Scan for the cell matching the given text and deliver its [x, y] coordinate at center. 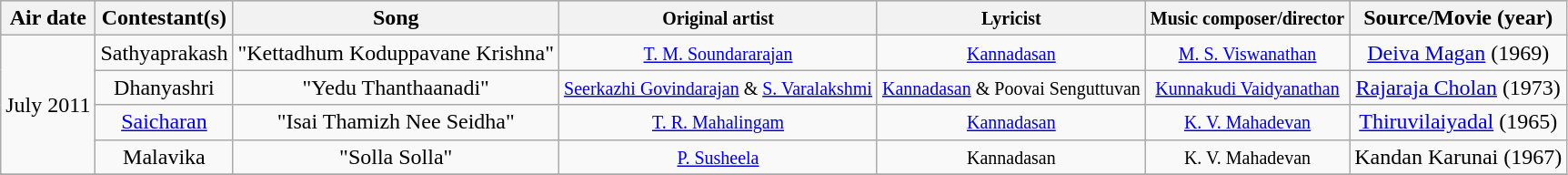
M. S. Viswanathan [1247, 53]
Saicharan [164, 122]
Music composer/director [1247, 18]
"Solla Solla" [397, 157]
Kannadasan & Poovai Senguttuvan [1011, 87]
Contestant(s) [164, 18]
Deiva Magan (1969) [1459, 53]
"Kettadhum Koduppavane Krishna" [397, 53]
Source/Movie (year) [1459, 18]
"Yedu Thanthaanadi" [397, 87]
Lyricist [1011, 18]
T. M. Soundararajan [719, 53]
Original artist [719, 18]
Kandan Karunai (1967) [1459, 157]
"Isai Thamizh Nee Seidha" [397, 122]
Air date [48, 18]
Malavika [164, 157]
Thiruvilaiyadal (1965) [1459, 122]
July 2011 [48, 105]
T. R. Mahalingam [719, 122]
Seerkazhi Govindarajan & S. Varalakshmi [719, 87]
Song [397, 18]
Dhanyashri [164, 87]
Rajaraja Cholan (1973) [1459, 87]
Sathyaprakash [164, 53]
P. Susheela [719, 157]
Kunnakudi Vaidyanathan [1247, 87]
